Identify which cell holds the provided text, then report its (x, y) central coordinate. 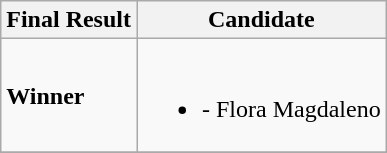
Candidate (261, 20)
- Flora Magdaleno (261, 96)
Winner (69, 96)
Final Result (69, 20)
